Return the (X, Y) coordinate for the center point of the cell that contains the specified text.  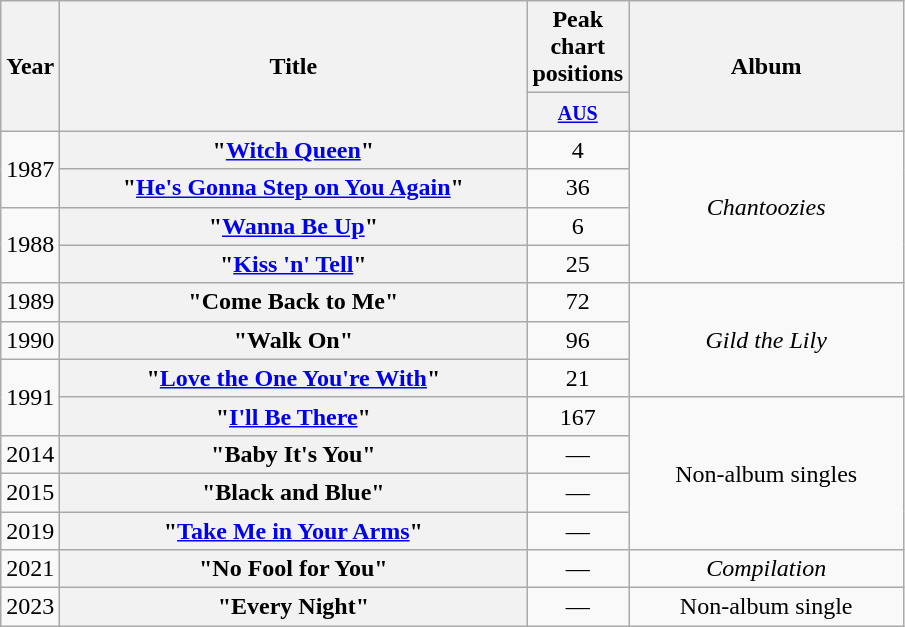
72 (578, 302)
Non-album singles (766, 473)
"Baby It's You" (294, 454)
Year (30, 66)
"Wanna Be Up" (294, 226)
4 (578, 150)
"Come Back to Me" (294, 302)
1987 (30, 169)
2019 (30, 531)
1988 (30, 245)
"Take Me in Your Arms" (294, 531)
"He's Gonna Step on You Again" (294, 188)
2023 (30, 607)
"Every Night" (294, 607)
"Kiss 'n' Tell" (294, 264)
Peak chart positions (578, 47)
2021 (30, 569)
36 (578, 188)
Gild the Lily (766, 340)
167 (578, 416)
2015 (30, 492)
Compilation (766, 569)
21 (578, 378)
96 (578, 340)
"I'll Be There" (294, 416)
Chantoozies (766, 207)
AUS (578, 112)
25 (578, 264)
"Black and Blue" (294, 492)
1990 (30, 340)
"Love the One You're With" (294, 378)
"No Fool for You" (294, 569)
"Witch Queen" (294, 150)
6 (578, 226)
1989 (30, 302)
1991 (30, 397)
Non-album single (766, 607)
2014 (30, 454)
"Walk On" (294, 340)
Title (294, 66)
Album (766, 66)
